For the text-containing cell, return its midpoint in [X, Y] coordinate format. 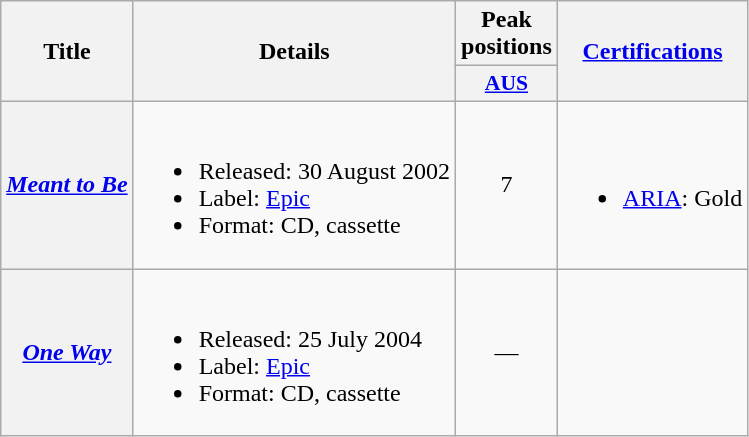
ARIA: Gold [652, 184]
Title [67, 52]
Released: 30 August 2002Label: Epic Format: CD, cassette [294, 184]
Meant to Be [67, 184]
7 [507, 184]
One Way [67, 352]
Released: 25 July 2004Label: Epic Format: CD, cassette [294, 352]
Details [294, 52]
Certifications [652, 52]
Peak positions [507, 34]
— [507, 352]
AUS [507, 84]
